Search for the cell housing the specified text and yield its (x, y) center coordinate. 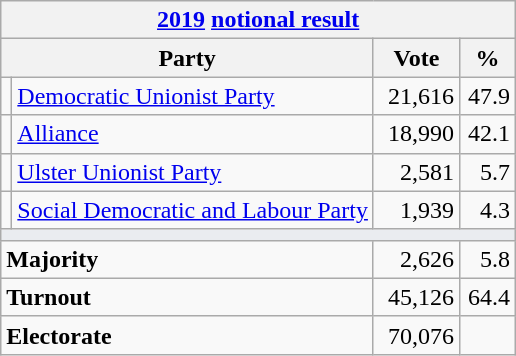
4.3 (487, 210)
Turnout (188, 297)
64.4 (487, 297)
45,126 (416, 297)
21,616 (416, 96)
% (487, 58)
Party (188, 58)
Majority (188, 259)
Alliance (193, 134)
Vote (416, 58)
Democratic Unionist Party (193, 96)
70,076 (416, 335)
Electorate (188, 335)
42.1 (487, 134)
1,939 (416, 210)
Social Democratic and Labour Party (193, 210)
Ulster Unionist Party (193, 172)
5.7 (487, 172)
5.8 (487, 259)
18,990 (416, 134)
2019 notional result (258, 20)
2,581 (416, 172)
47.9 (487, 96)
2,626 (416, 259)
